Pinpoint the cell where the given text exists, returning its (x, y) midpoint coordinate. 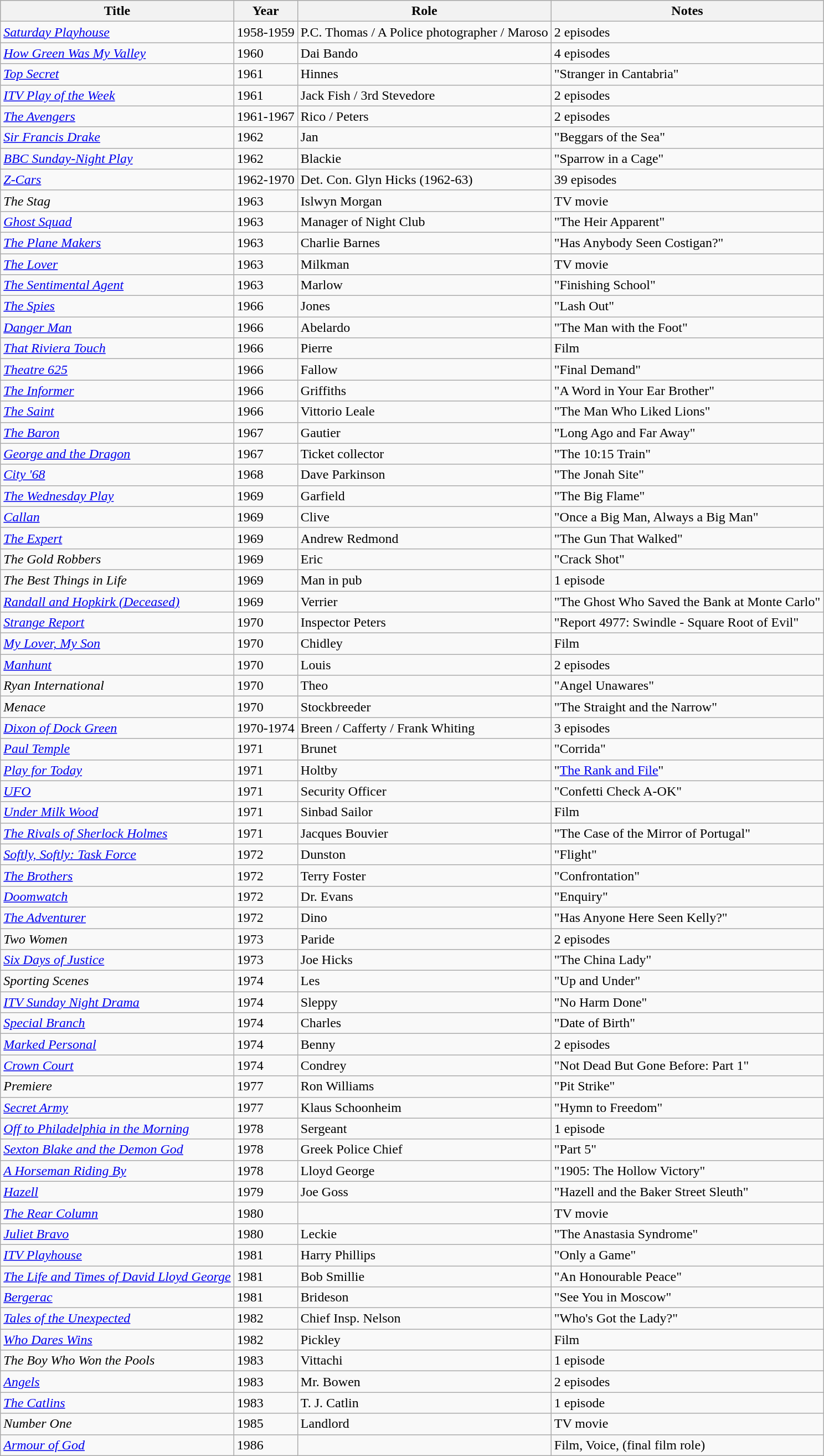
Joe Goss (424, 1192)
A Horseman Riding By (117, 1171)
"A Word in Your Ear Brother" (687, 391)
"Part 5" (687, 1150)
"Angel Unawares" (687, 686)
1979 (266, 1192)
Bergerac (117, 1298)
Harry Phillips (424, 1255)
Ryan International (117, 686)
Hazell (117, 1192)
Holtby (424, 770)
Verrier (424, 601)
"An Honourable Peace" (687, 1276)
Ticket collector (424, 454)
The Expert (117, 538)
Theatre 625 (117, 370)
Garfield (424, 496)
1986 (266, 1445)
Sporting Scenes (117, 981)
"1905: The Hollow Victory" (687, 1171)
"The Anastasia Syndrome" (687, 1234)
Off to Philadelphia in the Morning (117, 1129)
Gautier (424, 433)
Griffiths (424, 391)
4 episodes (687, 53)
"The Man Who Liked Lions" (687, 412)
Condrey (424, 1065)
Sexton Blake and the Demon God (117, 1150)
Dino (424, 917)
"Confrontation" (687, 875)
The Wednesday Play (117, 496)
Randall and Hopkirk (Deceased) (117, 601)
Menace (117, 707)
"The Gun That Walked" (687, 538)
Title (117, 11)
The Brothers (117, 875)
Danger Man (117, 327)
Vittorio Leale (424, 412)
Greek Police Chief (424, 1150)
"Pit Strike" (687, 1086)
Charles (424, 1023)
The Rivals of Sherlock Holmes (117, 833)
Marlow (424, 285)
Brunet (424, 749)
Premiere (117, 1086)
Paride (424, 939)
1962-1970 (266, 180)
"Long Ago and Far Away" (687, 433)
Jan (424, 137)
The Baron (117, 433)
Milkman (424, 264)
Callan (117, 517)
Lloyd George (424, 1171)
Z-Cars (117, 180)
"Confetti Check A-OK" (687, 791)
Saturday Playhouse (117, 32)
Inspector Peters (424, 623)
Dai Bando (424, 53)
ITV Playhouse (117, 1255)
The Best Things in Life (117, 580)
"Sparrow in a Cage" (687, 158)
Clive (424, 517)
"The Big Flame" (687, 496)
Vittachi (424, 1361)
Softly, Softly: Task Force (117, 854)
1960 (266, 53)
George and the Dragon (117, 454)
"The Man with the Foot" (687, 327)
Terry Foster (424, 875)
Landlord (424, 1424)
Chief Insp. Nelson (424, 1319)
Role (424, 11)
Sir Francis Drake (117, 137)
Chidley (424, 644)
Top Secret (117, 74)
"No Harm Done" (687, 1002)
Manhunt (117, 665)
Number One (117, 1424)
The Sentimental Agent (117, 285)
My Lover, My Son (117, 644)
Rico / Peters (424, 116)
Blackie (424, 158)
Les (424, 981)
Klaus Schoonheim (424, 1108)
Six Days of Justice (117, 960)
"Stranger in Cantabria" (687, 74)
Angels (117, 1382)
Film, Voice, (final film role) (687, 1445)
Islwyn Morgan (424, 201)
"Up and Under" (687, 981)
The Informer (117, 391)
The Rear Column (117, 1213)
Theo (424, 686)
"Not Dead But Gone Before: Part 1" (687, 1065)
That Riviera Touch (117, 348)
"Date of Birth" (687, 1023)
The Spies (117, 306)
Special Branch (117, 1023)
"The Straight and the Narrow" (687, 707)
Abelardo (424, 327)
"Enquiry" (687, 896)
"The Case of the Mirror of Portugal" (687, 833)
Armour of God (117, 1445)
Leckie (424, 1234)
The Boy Who Won the Pools (117, 1361)
City '68 (117, 475)
"Flight" (687, 854)
"See You in Moscow" (687, 1298)
Year (266, 11)
The Life and Times of David Lloyd George (117, 1276)
Notes (687, 11)
Dunston (424, 854)
Doomwatch (117, 896)
"Only a Game" (687, 1255)
How Green Was My Valley (117, 53)
Sleppy (424, 1002)
Breen / Cafferty / Frank Whiting (424, 728)
Pickley (424, 1340)
"Hymn to Freedom" (687, 1108)
Jones (424, 306)
Charlie Barnes (424, 243)
1968 (266, 475)
Crown Court (117, 1065)
"The China Lady" (687, 960)
39 episodes (687, 180)
1985 (266, 1424)
ITV Play of the Week (117, 95)
Joe Hicks (424, 960)
Tales of the Unexpected (117, 1319)
"Once a Big Man, Always a Big Man" (687, 517)
Man in pub (424, 580)
The Plane Makers (117, 243)
Dave Parkinson (424, 475)
Pierre (424, 348)
Play for Today (117, 770)
"Lash Out" (687, 306)
Bob Smillie (424, 1276)
Stockbreeder (424, 707)
The Adventurer (117, 917)
Under Milk Wood (117, 812)
"Hazell and the Baker Street Sleuth" (687, 1192)
1958-1959 (266, 32)
The Avengers (117, 116)
Paul Temple (117, 749)
1961-1967 (266, 116)
Benny (424, 1044)
Fallow (424, 370)
Dr. Evans (424, 896)
Sergeant (424, 1129)
"Final Demand" (687, 370)
Det. Con. Glyn Hicks (1962-63) (424, 180)
Louis (424, 665)
"Finishing School" (687, 285)
"Corrida" (687, 749)
The Saint (117, 412)
Manager of Night Club (424, 222)
Eric (424, 559)
"The Jonah Site" (687, 475)
BBC Sunday-Night Play (117, 158)
Sinbad Sailor (424, 812)
Ghost Squad (117, 222)
UFO (117, 791)
"The Ghost Who Saved the Bank at Monte Carlo" (687, 601)
Jacques Bouvier (424, 833)
Juliet Bravo (117, 1234)
"The 10:15 Train" (687, 454)
The Stag (117, 201)
"Has Anybody Seen Costigan?" (687, 243)
Brideson (424, 1298)
Jack Fish / 3rd Stevedore (424, 95)
3 episodes (687, 728)
Ron Williams (424, 1086)
P.C. Thomas / A Police photographer / Maroso (424, 32)
ITV Sunday Night Drama (117, 1002)
Strange Report (117, 623)
"The Heir Apparent" (687, 222)
Mr. Bowen (424, 1382)
Marked Personal (117, 1044)
T. J. Catlin (424, 1403)
1970-1974 (266, 728)
Who Dares Wins (117, 1340)
The Lover (117, 264)
Secret Army (117, 1108)
The Catlins (117, 1403)
"Has Anyone Here Seen Kelly?" (687, 917)
Two Women (117, 939)
The Gold Robbers (117, 559)
"The Rank and File" (687, 770)
Andrew Redmond (424, 538)
Dixon of Dock Green (117, 728)
"Beggars of the Sea" (687, 137)
Hinnes (424, 74)
"Report 4977: Swindle - Square Root of Evil" (687, 623)
Security Officer (424, 791)
"Who's Got the Lady?" (687, 1319)
"Crack Shot" (687, 559)
